Extract the [X, Y] coordinate from the center of the cell holding the provided text.  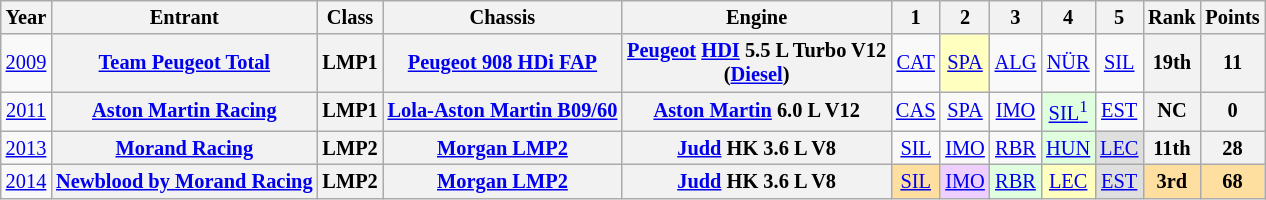
Rank [1172, 17]
Chassis [503, 17]
Newblood by Morand Racing [184, 181]
2009 [26, 63]
2014 [26, 181]
2 [964, 17]
NÜR [1068, 63]
Morand Racing [184, 148]
0 [1233, 112]
2013 [26, 148]
Team Peugeot Total [184, 63]
Points [1233, 17]
NC [1172, 112]
Peugeot 908 HDi FAP [503, 63]
19th [1172, 63]
68 [1233, 181]
3 [1016, 17]
2011 [26, 112]
Entrant [184, 17]
Year [26, 17]
Aston Martin Racing [184, 112]
1 [916, 17]
Aston Martin 6.0 L V12 [756, 112]
11 [1233, 63]
Class [350, 17]
28 [1233, 148]
HUN [1068, 148]
3rd [1172, 181]
11th [1172, 148]
CAS [916, 112]
CAT [916, 63]
Peugeot HDI 5.5 L Turbo V12(Diesel) [756, 63]
Lola-Aston Martin B09/60 [503, 112]
Engine [756, 17]
ALG [1016, 63]
5 [1119, 17]
4 [1068, 17]
SIL1 [1068, 112]
